Determine the [x, y] coordinate at the center of the cell enclosing the given text.  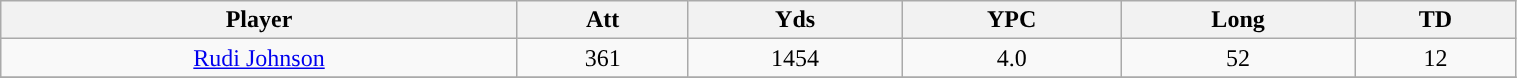
361 [602, 58]
12 [1436, 58]
Long [1238, 20]
TD [1436, 20]
52 [1238, 58]
Rudi Johnson [260, 58]
4.0 [1012, 58]
Att [602, 20]
Yds [795, 20]
Player [260, 20]
1454 [795, 58]
YPC [1012, 20]
